Return the (x, y) coordinate for the center point of the cell that contains the specified text.  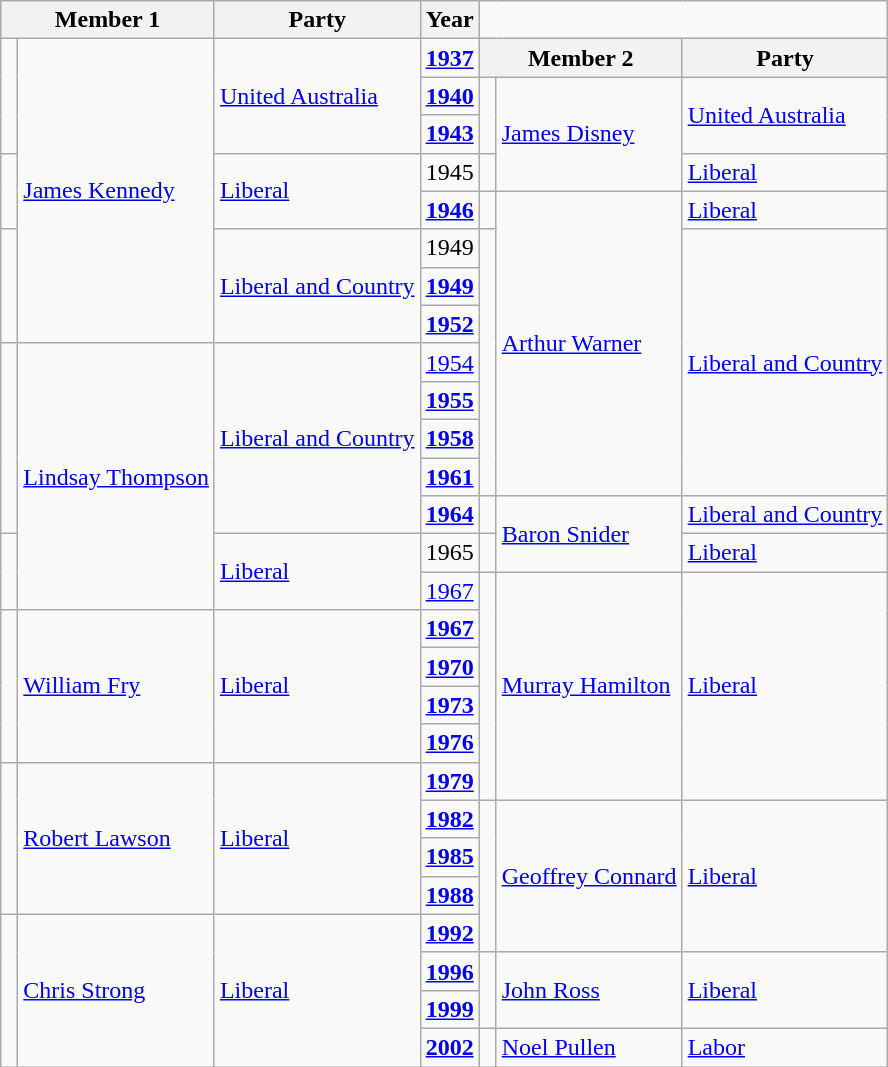
1937 (450, 58)
2002 (450, 1047)
1996 (450, 971)
1964 (450, 515)
Member 1 (108, 20)
Labor (785, 1047)
1973 (450, 705)
1940 (450, 96)
1943 (450, 134)
Year (450, 20)
1992 (450, 933)
1958 (450, 438)
Noel Pullen (589, 1047)
Chris Strong (116, 990)
1946 (450, 210)
Member 2 (580, 58)
1970 (450, 667)
John Ross (589, 990)
William Fry (116, 686)
1945 (450, 172)
1988 (450, 895)
1999 (450, 1009)
Baron Snider (589, 534)
1954 (450, 362)
1979 (450, 781)
James Kennedy (116, 191)
1955 (450, 400)
Geoffrey Connard (589, 876)
Murray Hamilton (589, 686)
1965 (450, 553)
Arthur Warner (589, 343)
James Disney (589, 134)
Robert Lawson (116, 838)
Lindsay Thompson (116, 476)
1952 (450, 324)
1976 (450, 743)
1961 (450, 477)
1985 (450, 857)
1982 (450, 819)
